Determine the (X, Y) coordinate at the center of the cell enclosing the given text.  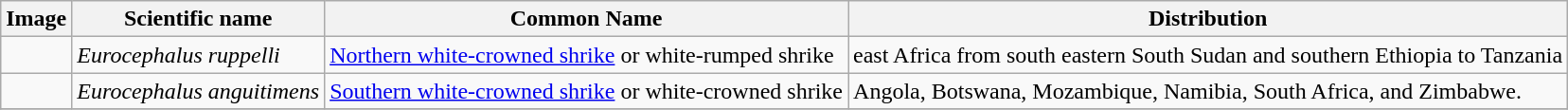
Distribution (1208, 19)
Northern white-crowned shrike or white-rumped shrike (587, 55)
Eurocephalus anguitimens (199, 91)
Angola, Botswana, Mozambique, Namibia, South Africa, and Zimbabwe. (1208, 91)
Eurocephalus ruppelli (199, 55)
Scientific name (199, 19)
Common Name (587, 19)
east Africa from south eastern South Sudan and southern Ethiopia to Tanzania (1208, 55)
Southern white-crowned shrike or white-crowned shrike (587, 91)
Image (36, 19)
